Search for the cell housing the specified text and yield its [X, Y] center coordinate. 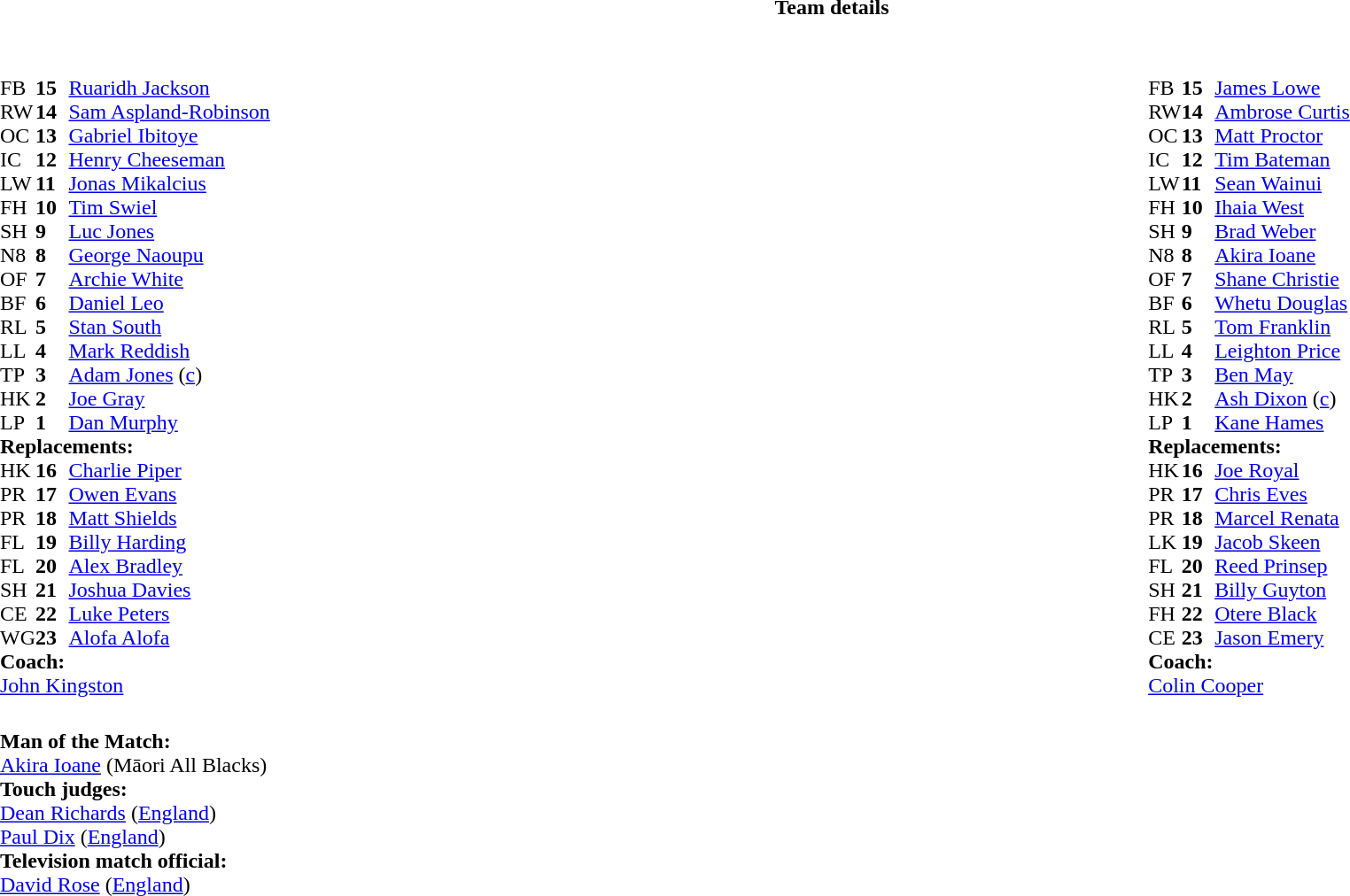
Brad Weber [1283, 232]
Ambrose Curtis [1283, 112]
Alofa Alofa [168, 637]
Otere Black [1283, 614]
Owen Evans [168, 494]
Tim Bateman [1283, 159]
Joe Gray [168, 398]
Akira Ioane [1283, 255]
Luc Jones [168, 232]
James Lowe [1283, 89]
Luke Peters [168, 614]
Tim Swiel [168, 207]
Joshua Davies [168, 590]
Matt Shields [168, 519]
Tom Franklin [1283, 328]
LK [1165, 542]
Whetu Douglas [1283, 303]
Dan Murphy [168, 423]
Billy Harding [168, 542]
Marcel Renata [1283, 519]
Matt Proctor [1283, 136]
Ruaridh Jackson [168, 89]
John Kingston [135, 685]
Reed Prinsep [1283, 567]
Jacob Skeen [1283, 542]
Sam Aspland-Robinson [168, 112]
Ihaia West [1283, 207]
Archie White [168, 280]
Jason Emery [1283, 637]
Adam Jones (c) [168, 375]
Billy Guyton [1283, 590]
Ash Dixon (c) [1283, 398]
Ben May [1283, 375]
Chris Eves [1283, 494]
Leighton Price [1283, 351]
Kane Hames [1283, 423]
Stan South [168, 328]
Daniel Leo [168, 303]
George Naoupu [168, 255]
Colin Cooper [1249, 685]
Henry Cheeseman [168, 159]
WG [18, 637]
Mark Reddish [168, 351]
Alex Bradley [168, 567]
Sean Wainui [1283, 184]
Shane Christie [1283, 280]
Gabriel Ibitoye [168, 136]
Charlie Piper [168, 471]
Joe Royal [1283, 471]
Jonas Mikalcius [168, 184]
